Identify which cell holds the provided text, then report its (x, y) central coordinate. 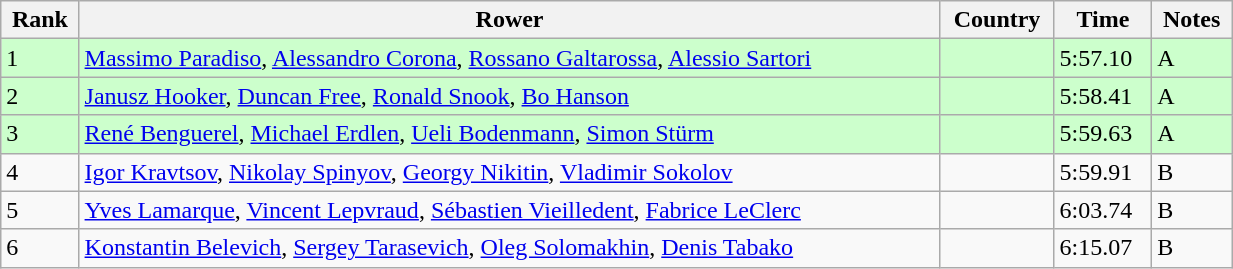
1 (40, 58)
Konstantin Belevich, Sergey Tarasevich, Oleg Solomakhin, Denis Tabako (510, 248)
Yves Lamarque, Vincent Lepvraud, Sébastien Vieilledent, Fabrice LeClerc (510, 210)
4 (40, 172)
Janusz Hooker, Duncan Free, Ronald Snook, Bo Hanson (510, 96)
Notes (1192, 20)
3 (40, 134)
5:57.10 (1103, 58)
5 (40, 210)
Rank (40, 20)
Country (997, 20)
René Benguerel, Michael Erdlen, Ueli Bodenmann, Simon Stürm (510, 134)
Massimo Paradiso, Alessandro Corona, Rossano Galtarossa, Alessio Sartori (510, 58)
Igor Kravtsov, Nikolay Spinyov, Georgy Nikitin, Vladimir Sokolov (510, 172)
6 (40, 248)
6:03.74 (1103, 210)
2 (40, 96)
5:59.91 (1103, 172)
5:58.41 (1103, 96)
Time (1103, 20)
5:59.63 (1103, 134)
6:15.07 (1103, 248)
Rower (510, 20)
